Scan for the cell matching the given text and deliver its [x, y] coordinate at center. 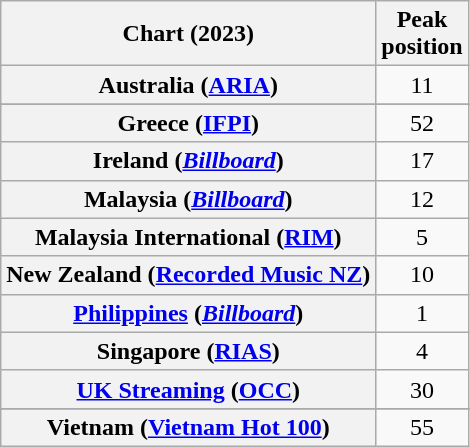
4 [422, 351]
11 [422, 85]
1 [422, 313]
17 [422, 161]
UK Streaming (OCC) [188, 389]
10 [422, 275]
New Zealand (Recorded Music NZ) [188, 275]
Vietnam (Vietnam Hot 100) [188, 427]
Malaysia International (RIM) [188, 237]
Singapore (RIAS) [188, 351]
12 [422, 199]
Australia (ARIA) [188, 85]
Philippines (Billboard) [188, 313]
52 [422, 123]
Ireland (Billboard) [188, 161]
5 [422, 237]
30 [422, 389]
Peakposition [422, 34]
Greece (IFPI) [188, 123]
Chart (2023) [188, 34]
Malaysia (Billboard) [188, 199]
55 [422, 427]
